Return the (x, y) coordinate for the center point of the cell that contains the specified text.  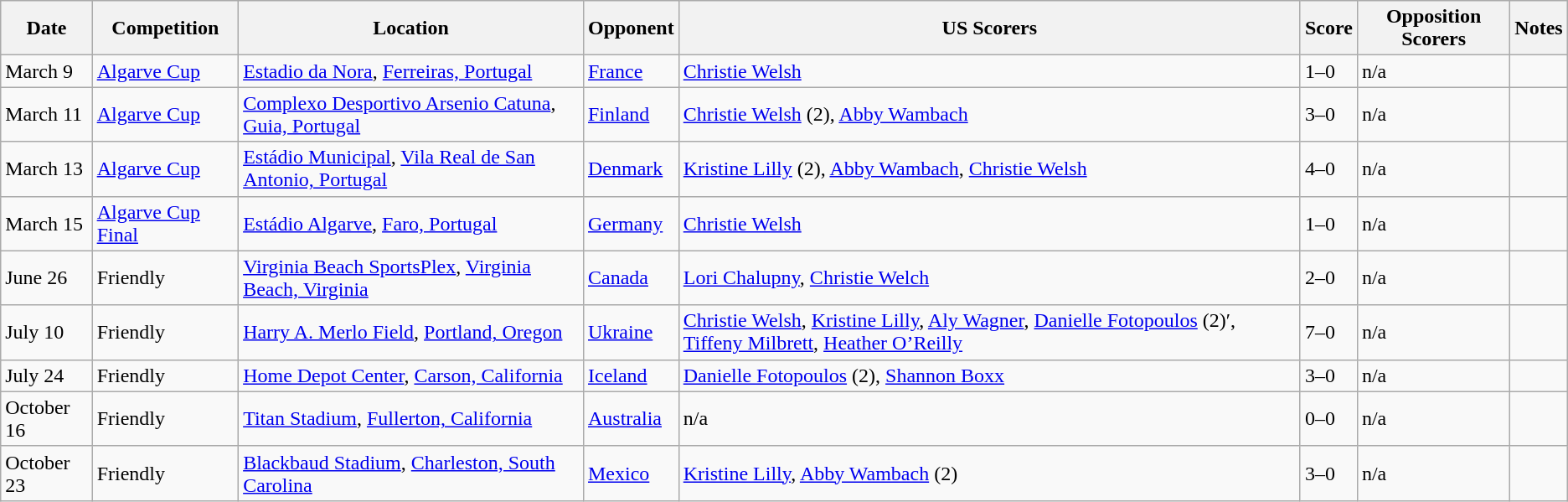
Finland (631, 114)
Australia (631, 419)
Blackbaud Stadium, Charleston, South Carolina (411, 473)
Score (1328, 28)
Algarve Cup Final (165, 223)
Estádio Algarve, Faro, Portugal (411, 223)
France (631, 71)
US Scorers (989, 28)
0–0 (1328, 419)
Opponent (631, 28)
Virginia Beach SportsPlex, Virginia Beach, Virginia (411, 278)
7–0 (1328, 332)
Opposition Scorers (1433, 28)
March 13 (47, 169)
Iceland (631, 375)
Germany (631, 223)
Complexo Desportivo Arsenio Catuna, Guia, Portugal (411, 114)
Lori Chalupny, Christie Welch (989, 278)
Harry A. Merlo Field, Portland, Oregon (411, 332)
Canada (631, 278)
October 23 (47, 473)
Danielle Fotopoulos (2), Shannon Boxx (989, 375)
Christie Welsh, Kristine Lilly, Aly Wagner, Danielle Fotopoulos (2)′, Tiffeny Milbrett, Heather O’Reilly (989, 332)
Date (47, 28)
July 24 (47, 375)
March 15 (47, 223)
Home Depot Center, Carson, California (411, 375)
March 11 (47, 114)
Denmark (631, 169)
March 9 (47, 71)
June 26 (47, 278)
Estádio Municipal, Vila Real de San Antonio, Portugal (411, 169)
Kristine Lilly, Abby Wambach (2) (989, 473)
Christie Welsh (2), Abby Wambach (989, 114)
2–0 (1328, 278)
July 10 (47, 332)
Competition (165, 28)
Location (411, 28)
Titan Stadium, Fullerton, California (411, 419)
Mexico (631, 473)
Ukraine (631, 332)
4–0 (1328, 169)
Kristine Lilly (2), Abby Wambach, Christie Welsh (989, 169)
October 16 (47, 419)
Estadio da Nora, Ferreiras, Portugal (411, 71)
Notes (1539, 28)
